Return (X, Y) of the center of cell containing provided text 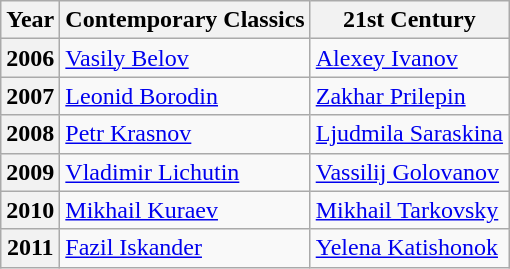
2008 (30, 134)
Contemporary Classics (185, 20)
Mikhail Kuraev (185, 210)
Petr Krasnov (185, 134)
Fazil Iskander (185, 248)
Ljudmila Saraskina (409, 134)
Vassilij Golovanov (409, 172)
Year (30, 20)
2010 (30, 210)
Yelena Katishonok (409, 248)
Alexey Ivanov (409, 58)
Leonid Borodin (185, 96)
2009 (30, 172)
21st Century (409, 20)
Vasily Belov (185, 58)
Vladimir Lichutin (185, 172)
Mikhail Tarkovsky (409, 210)
Zakhar Prilepin (409, 96)
2011 (30, 248)
2007 (30, 96)
2006 (30, 58)
